Detect which cell encompasses the target text, then output its (X, Y) center coordinate. 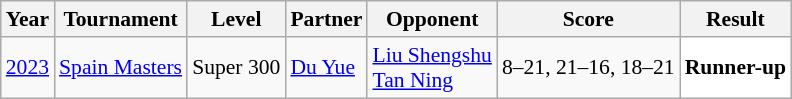
Tournament (120, 19)
Level (236, 19)
Super 300 (236, 68)
Spain Masters (120, 68)
Score (588, 19)
Runner-up (736, 68)
8–21, 21–16, 18–21 (588, 68)
2023 (28, 68)
Du Yue (326, 68)
Result (736, 19)
Liu Shengshu Tan Ning (432, 68)
Partner (326, 19)
Opponent (432, 19)
Year (28, 19)
